For the text-containing cell, return its midpoint in (X, Y) coordinate format. 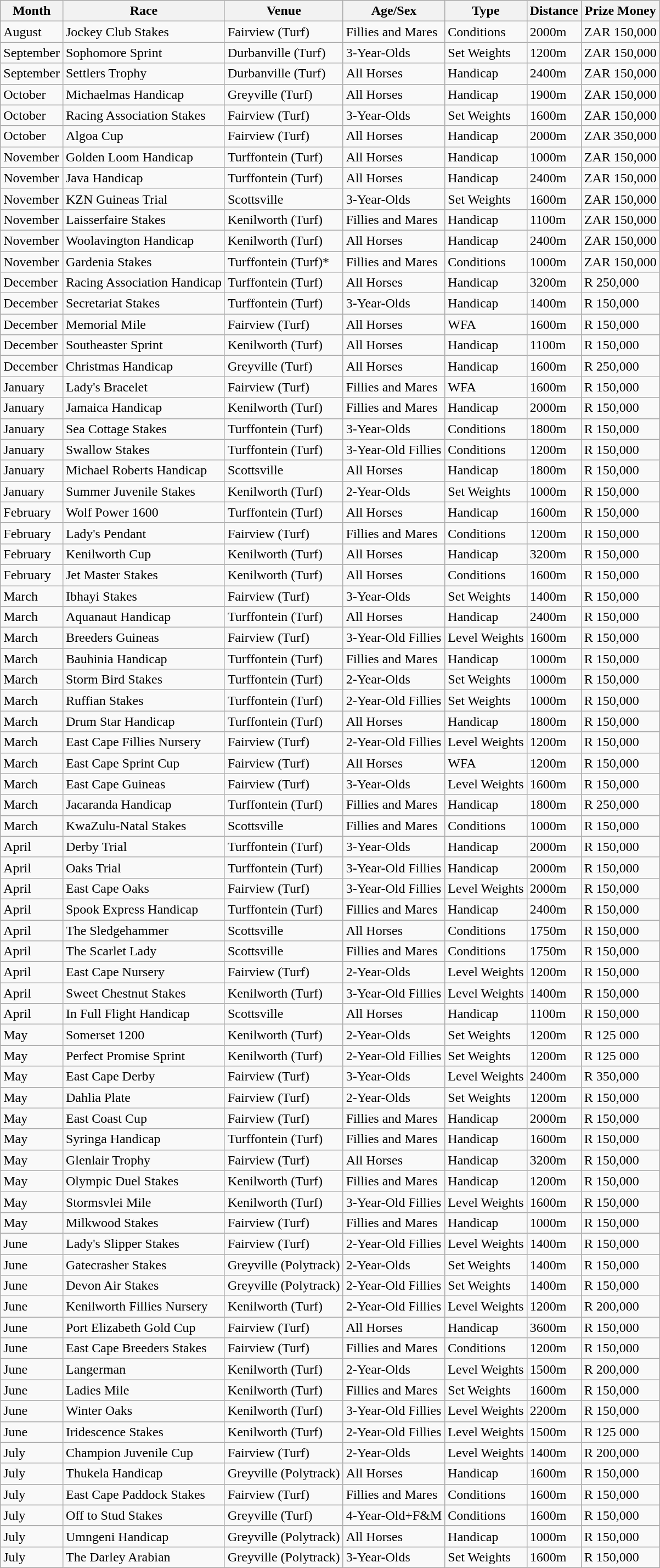
Age/Sex (394, 11)
Christmas Handicap (144, 366)
Somerset 1200 (144, 1035)
Spook Express Handicap (144, 909)
August (32, 32)
Racing Association Handicap (144, 283)
Kenilworth Cup (144, 554)
East Cape Oaks (144, 888)
East Cape Derby (144, 1077)
Storm Bird Stakes (144, 680)
Racing Association Stakes (144, 115)
Oaks Trial (144, 867)
Distance (554, 11)
Stormsvlei Mile (144, 1202)
Port Elizabeth Gold Cup (144, 1328)
East Coast Cup (144, 1118)
East Cape Breeders Stakes (144, 1348)
Iridescence Stakes (144, 1432)
2200m (554, 1411)
Umngeni Handicap (144, 1536)
Jockey Club Stakes (144, 32)
Woolavington Handicap (144, 240)
Type (486, 11)
Devon Air Stakes (144, 1286)
Drum Star Handicap (144, 721)
3600m (554, 1328)
Glenlair Trophy (144, 1160)
Prize Money (620, 11)
Bauhinia Handicap (144, 659)
Sophomore Sprint (144, 53)
R 350,000 (620, 1077)
Golden Loom Handicap (144, 157)
Olympic Duel Stakes (144, 1181)
Southeaster Sprint (144, 345)
Memorial Mile (144, 324)
Month (32, 11)
Settlers Trophy (144, 74)
The Sledgehammer (144, 931)
East Cape Sprint Cup (144, 763)
The Darley Arabian (144, 1557)
Milkwood Stakes (144, 1223)
Jamaica Handicap (144, 408)
Off to Stud Stakes (144, 1515)
Laisserfaire Stakes (144, 220)
Dahlia Plate (144, 1097)
Algoa Cup (144, 136)
Aquanaut Handicap (144, 617)
Ladies Mile (144, 1390)
Perfect Promise Sprint (144, 1056)
Gardenia Stakes (144, 262)
Winter Oaks (144, 1411)
Langerman (144, 1369)
In Full Flight Handicap (144, 1014)
Derby Trial (144, 847)
Summer Juvenile Stakes (144, 491)
Thukela Handicap (144, 1474)
Kenilworth Fillies Nursery (144, 1307)
Syringa Handicap (144, 1139)
Breeders Guineas (144, 638)
Michael Roberts Handicap (144, 471)
Michaelmas Handicap (144, 94)
Wolf Power 1600 (144, 512)
East Cape Nursery (144, 972)
Sea Cottage Stakes (144, 429)
1900m (554, 94)
Jacaranda Handicap (144, 805)
Secretariat Stakes (144, 304)
Race (144, 11)
4-Year-Old+F&M (394, 1515)
East Cape Fillies Nursery (144, 742)
ZAR 350,000 (620, 136)
Venue (284, 11)
KZN Guineas Trial (144, 199)
Java Handicap (144, 178)
Lady's Bracelet (144, 387)
Ibhayi Stakes (144, 596)
Sweet Chestnut Stakes (144, 993)
The Scarlet Lady (144, 951)
Lady's Slipper Stakes (144, 1244)
East Cape Guineas (144, 784)
KwaZulu-Natal Stakes (144, 826)
Turffontein (Turf)* (284, 262)
Lady's Pendant (144, 533)
Champion Juvenile Cup (144, 1453)
Swallow Stakes (144, 450)
Jet Master Stakes (144, 575)
Ruffian Stakes (144, 701)
Gatecrasher Stakes (144, 1264)
East Cape Paddock Stakes (144, 1494)
